Pinpoint the cell where the given text exists, returning its (X, Y) midpoint coordinate. 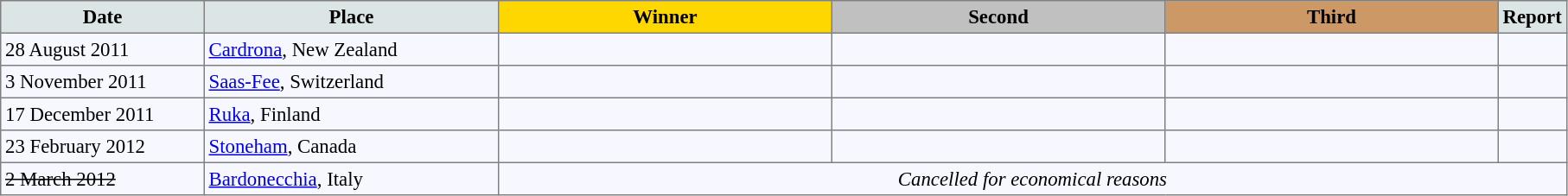
Third (1332, 17)
Second (998, 17)
17 December 2011 (103, 114)
Cardrona, New Zealand (351, 49)
28 August 2011 (103, 49)
Report (1532, 17)
Ruka, Finland (351, 114)
Stoneham, Canada (351, 147)
Bardonecchia, Italy (351, 179)
Winner (666, 17)
Saas-Fee, Switzerland (351, 82)
Place (351, 17)
Date (103, 17)
23 February 2012 (103, 147)
3 November 2011 (103, 82)
Cancelled for economical reasons (1032, 179)
2 March 2012 (103, 179)
